Detect which cell encompasses the target text, then output its (x, y) center coordinate. 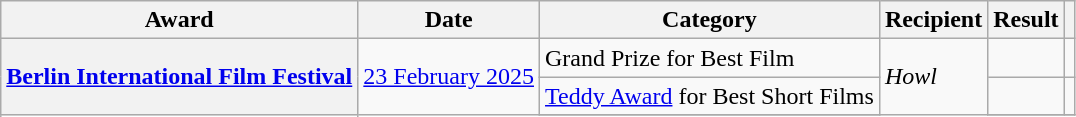
23 February 2025 (449, 77)
Teddy Award for Best Short Films (710, 96)
Grand Prize for Best Film (710, 58)
Result (1026, 20)
Berlin International Film Festival (180, 77)
Category (710, 20)
Date (449, 20)
Howl (933, 77)
Recipient (933, 20)
Award (180, 20)
